Find where the given text appears and provide that cell's center as [X, Y] coordinate. 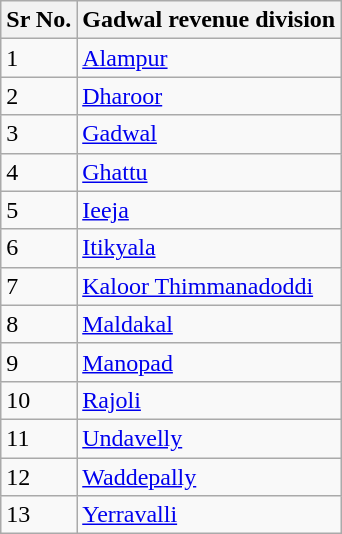
Itikyala [209, 248]
11 [39, 438]
Alampur [209, 58]
Yerravalli [209, 515]
Rajoli [209, 400]
Sr No. [39, 20]
Kaloor Thimmanadoddi [209, 286]
9 [39, 362]
Gadwal [209, 134]
Ghattu [209, 172]
Waddepally [209, 477]
6 [39, 248]
Maldakal [209, 324]
12 [39, 477]
4 [39, 172]
Manopad [209, 362]
8 [39, 324]
13 [39, 515]
Dharoor [209, 96]
5 [39, 210]
7 [39, 286]
Undavelly [209, 438]
3 [39, 134]
1 [39, 58]
Gadwal revenue division [209, 20]
Ieeja [209, 210]
10 [39, 400]
2 [39, 96]
